Return (x, y) of the center of cell containing provided text 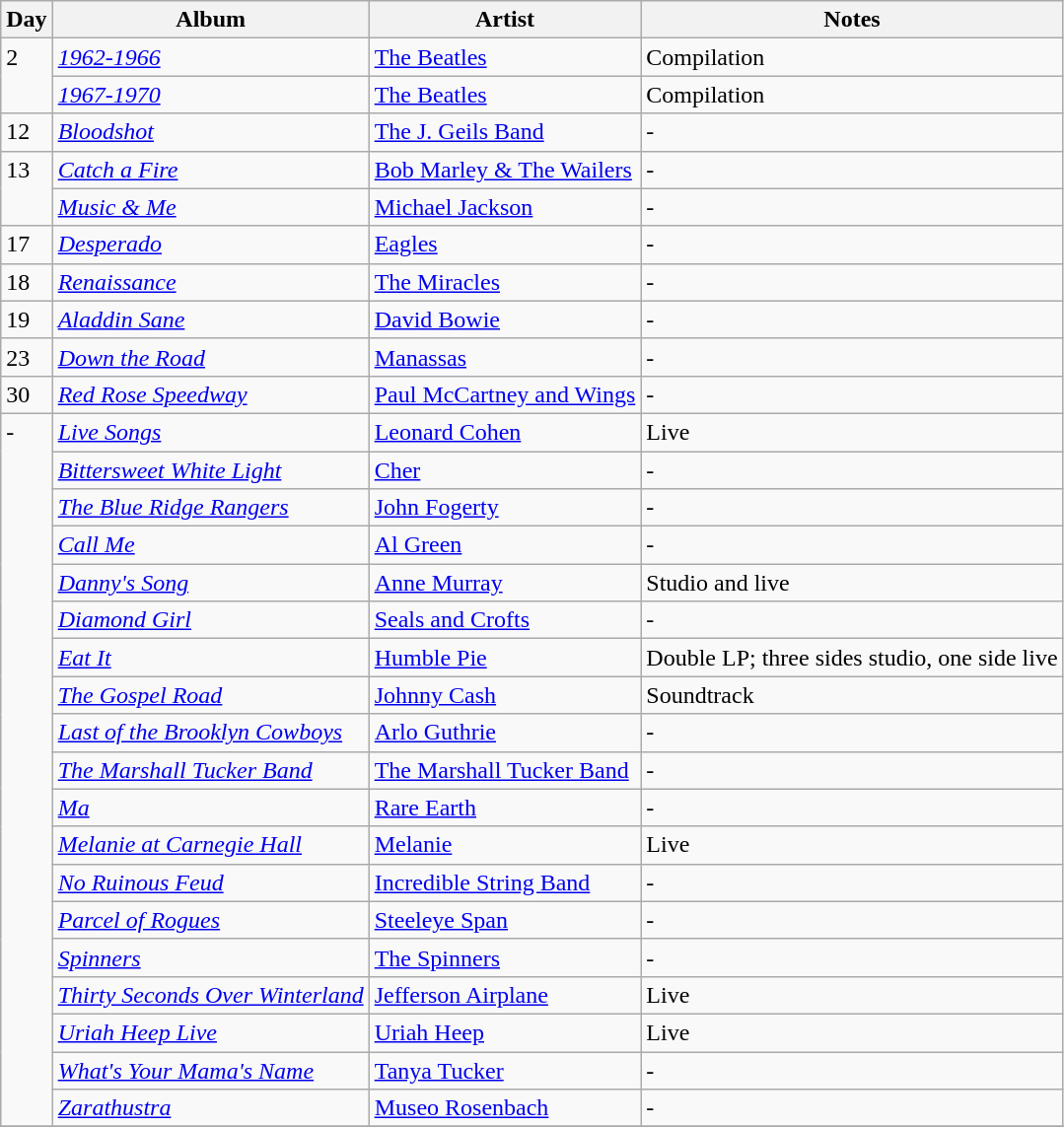
Danny's Song (211, 583)
Ma (211, 808)
The Miracles (505, 282)
Album (211, 20)
Al Green (505, 545)
Soundtrack (852, 695)
No Ruinous Feud (211, 882)
Seals and Crofts (505, 620)
Thirty Seconds Over Winterland (211, 995)
19 (27, 319)
17 (27, 245)
Call Me (211, 545)
Renaissance (211, 282)
Cher (505, 470)
Studio and live (852, 583)
Leonard Cohen (505, 432)
Spinners (211, 957)
2 (27, 76)
Last of the Brooklyn Cowboys (211, 733)
Notes (852, 20)
Museo Rosenbach (505, 1108)
Desperado (211, 245)
Aladdin Sane (211, 319)
Jefferson Airplane (505, 995)
Arlo Guthrie (505, 733)
Humble Pie (505, 658)
18 (27, 282)
1962-1966 (211, 57)
What's Your Mama's Name (211, 1070)
John Fogerty (505, 508)
Anne Murray (505, 583)
30 (27, 394)
Michael Jackson (505, 207)
Down the Road (211, 357)
Bloodshot (211, 132)
1967-1970 (211, 95)
Uriah Heep Live (211, 1032)
Parcel of Rogues (211, 920)
Paul McCartney and Wings (505, 394)
Tanya Tucker (505, 1070)
Bob Marley & The Wailers (505, 170)
Melanie at Carnegie Hall (211, 845)
Artist (505, 20)
Double LP; three sides studio, one side live (852, 658)
13 (27, 188)
Live Songs (211, 432)
Eagles (505, 245)
The J. Geils Band (505, 132)
Music & Me (211, 207)
Diamond Girl (211, 620)
Eat It (211, 658)
Zarathustra (211, 1108)
Steeleye Span (505, 920)
23 (27, 357)
Manassas (505, 357)
Melanie (505, 845)
Red Rose Speedway (211, 394)
The Gospel Road (211, 695)
Bittersweet White Light (211, 470)
The Blue Ridge Rangers (211, 508)
Day (27, 20)
Uriah Heep (505, 1032)
The Spinners (505, 957)
Catch a Fire (211, 170)
Incredible String Band (505, 882)
Johnny Cash (505, 695)
12 (27, 132)
David Bowie (505, 319)
Rare Earth (505, 808)
